Output the [x, y] coordinate of the center of the cell containing the given text.  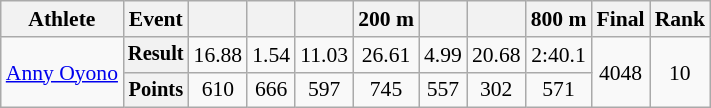
4048 [620, 72]
610 [218, 90]
16.88 [218, 55]
2:40.1 [559, 55]
1.54 [271, 55]
Event [156, 19]
571 [559, 90]
20.68 [496, 55]
Rank [680, 19]
10 [680, 72]
597 [324, 90]
745 [386, 90]
200 m [386, 19]
302 [496, 90]
Points [156, 90]
Final [620, 19]
557 [443, 90]
4.99 [443, 55]
666 [271, 90]
26.61 [386, 55]
11.03 [324, 55]
Result [156, 55]
Athlete [62, 19]
Anny Oyono [62, 72]
800 m [559, 19]
